Capture the cell that displays the provided text and extract its (X, Y) central coordinate. 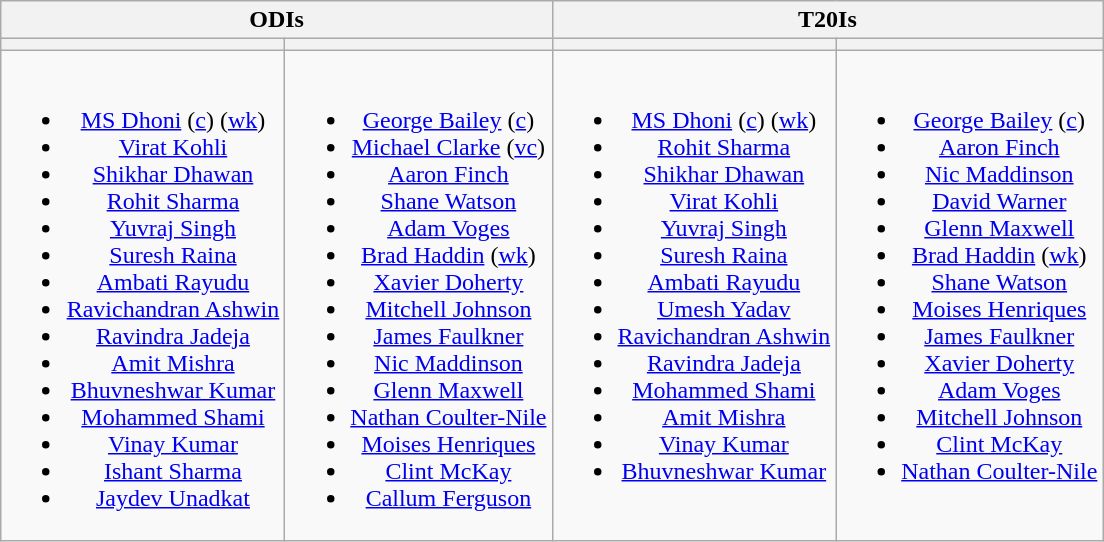
T20Is (828, 20)
ODIs (276, 20)
